For the text-containing cell, return its midpoint in (x, y) coordinate format. 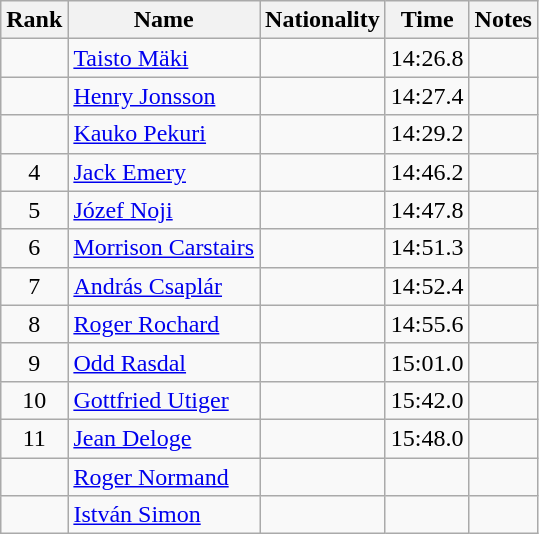
5 (34, 210)
Roger Normand (164, 477)
Notes (503, 20)
10 (34, 400)
Name (164, 20)
Jack Emery (164, 172)
15:01.0 (427, 362)
14:29.2 (427, 134)
11 (34, 438)
Kauko Pekuri (164, 134)
Taisto Mäki (164, 58)
14:46.2 (427, 172)
14:51.3 (427, 248)
Gottfried Utiger (164, 400)
14:26.8 (427, 58)
7 (34, 286)
4 (34, 172)
8 (34, 324)
9 (34, 362)
Roger Rochard (164, 324)
Time (427, 20)
Nationality (323, 20)
6 (34, 248)
14:27.4 (427, 96)
István Simon (164, 515)
15:48.0 (427, 438)
Jean Deloge (164, 438)
14:55.6 (427, 324)
Henry Jonsson (164, 96)
Józef Noji (164, 210)
Odd Rasdal (164, 362)
András Csaplár (164, 286)
15:42.0 (427, 400)
14:47.8 (427, 210)
Morrison Carstairs (164, 248)
14:52.4 (427, 286)
Rank (34, 20)
